Detect which cell encompasses the target text, then output its [x, y] center coordinate. 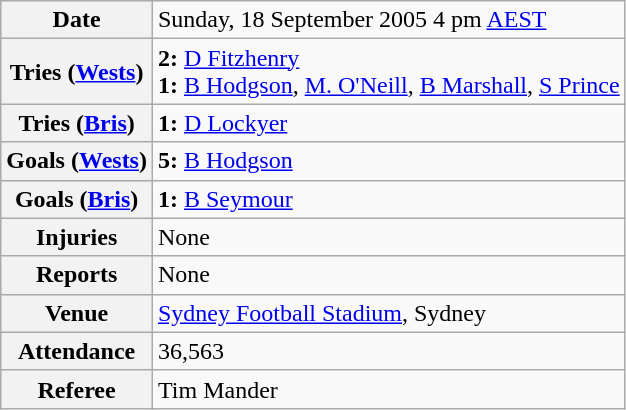
Goals (Wests) [77, 161]
5: B Hodgson [388, 161]
Sunday, 18 September 2005 4 pm AEST [388, 20]
2: D Fitzhenry1: B Hodgson, M. O'Neill, B Marshall, S Prince [388, 72]
Tries (Bris) [77, 123]
Tries (Wests) [77, 72]
Injuries [77, 237]
Goals (Bris) [77, 199]
Attendance [77, 351]
36,563 [388, 351]
1: B Seymour [388, 199]
Venue [77, 313]
Sydney Football Stadium, Sydney [388, 313]
1: D Lockyer [388, 123]
Referee [77, 389]
Tim Mander [388, 389]
Reports [77, 275]
Date [77, 20]
